Return the [x, y] coordinate for the center point of the cell that contains the specified text.  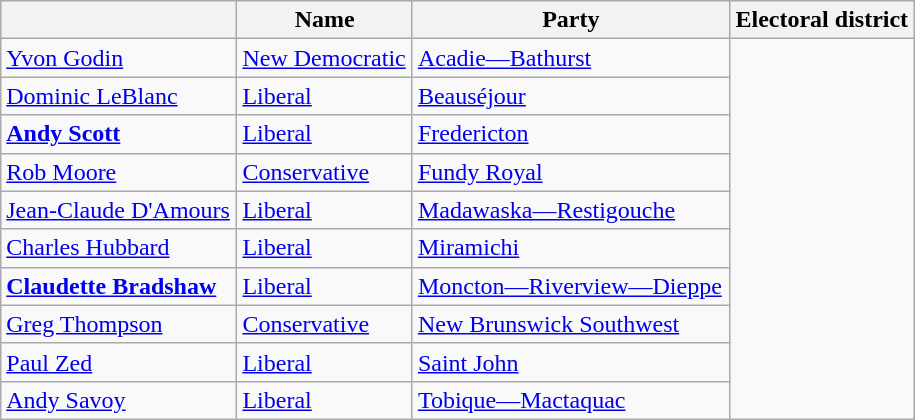
Miramichi [570, 248]
Jean-Claude D'Amours [119, 210]
Acadie—Bathurst [570, 58]
New Brunswick Southwest [570, 324]
Rob Moore [119, 172]
Moncton—Riverview—Dieppe [570, 286]
Saint John [570, 362]
Name [324, 20]
Fundy Royal [570, 172]
Madawaska—Restigouche [570, 210]
Claudette Bradshaw [119, 286]
Party [570, 20]
Tobique—Mactaquac [570, 400]
Yvon Godin [119, 58]
Fredericton [570, 134]
New Democratic [324, 58]
Paul Zed [119, 362]
Andy Scott [119, 134]
Greg Thompson [119, 324]
Dominic LeBlanc [119, 96]
Beauséjour [570, 96]
Charles Hubbard [119, 248]
Electoral district [822, 20]
Andy Savoy [119, 400]
